Extract the [x, y] coordinate from the center of the cell holding the provided text.  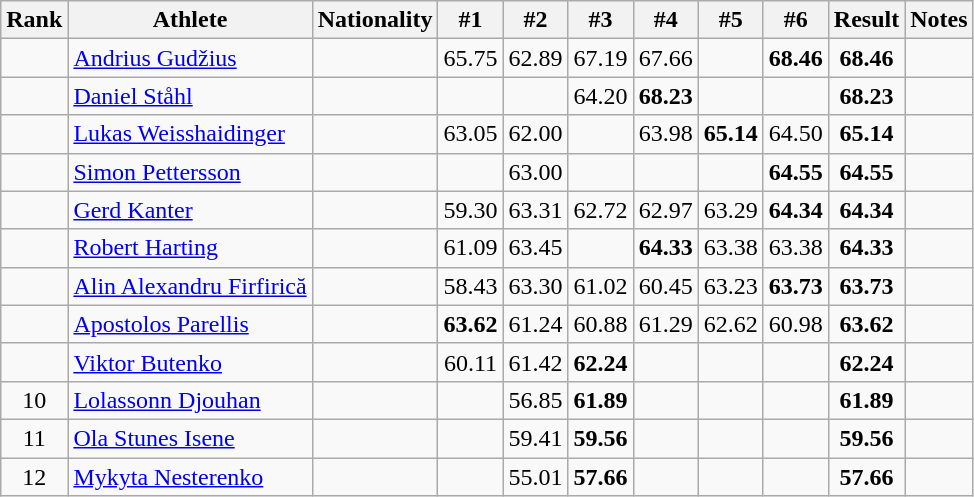
Result [866, 20]
63.31 [536, 210]
64.50 [796, 134]
12 [34, 477]
#6 [796, 20]
#5 [730, 20]
61.09 [470, 248]
62.89 [536, 58]
56.85 [536, 400]
67.19 [600, 58]
58.43 [470, 286]
Lukas Weisshaidinger [190, 134]
55.01 [536, 477]
61.24 [536, 324]
61.02 [600, 286]
Athlete [190, 20]
#3 [600, 20]
Ola Stunes Isene [190, 438]
62.00 [536, 134]
Mykyta Nesterenko [190, 477]
63.00 [536, 172]
63.29 [730, 210]
Gerd Kanter [190, 210]
#1 [470, 20]
Rank [34, 20]
Daniel Ståhl [190, 96]
63.23 [730, 286]
61.42 [536, 362]
60.11 [470, 362]
59.30 [470, 210]
60.45 [666, 286]
64.20 [600, 96]
60.88 [600, 324]
#2 [536, 20]
Alin Alexandru Firfirică [190, 286]
Andrius Gudžius [190, 58]
Viktor Butenko [190, 362]
63.98 [666, 134]
63.05 [470, 134]
Robert Harting [190, 248]
Lolassonn Djouhan [190, 400]
62.72 [600, 210]
60.98 [796, 324]
Notes [939, 20]
61.29 [666, 324]
65.75 [470, 58]
62.62 [730, 324]
11 [34, 438]
63.45 [536, 248]
#4 [666, 20]
Apostolos Parellis [190, 324]
Simon Pettersson [190, 172]
Nationality [375, 20]
10 [34, 400]
62.97 [666, 210]
63.30 [536, 286]
67.66 [666, 58]
59.41 [536, 438]
